From the cell containing the given text, extract its center point as (x, y) coordinate. 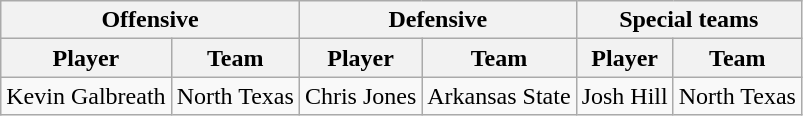
Arkansas State (499, 96)
Special teams (688, 20)
Kevin Galbreath (86, 96)
Offensive (150, 20)
Chris Jones (360, 96)
Josh Hill (624, 96)
Defensive (438, 20)
